Scan for the cell matching the given text and deliver its (X, Y) coordinate at center. 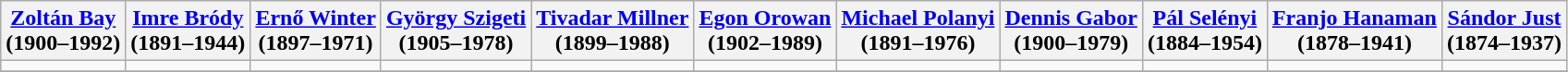
Tivadar Millner (1899–1988) (613, 31)
Imre Bródy (1891–1944) (188, 31)
Ernő Winter (1897–1971) (316, 31)
Pál Selényi (1884–1954) (1205, 31)
Dennis Gabor (1900–1979) (1071, 31)
Egon Orowan (1902–1989) (765, 31)
Sándor Just (1874–1937) (1504, 31)
Franjo Hanaman (1878–1941) (1355, 31)
György Szigeti (1905–1978) (456, 31)
Michael Polanyi (1891–1976) (918, 31)
Zoltán Bay (1900–1992) (63, 31)
